Search for the cell housing the specified text and yield its [X, Y] center coordinate. 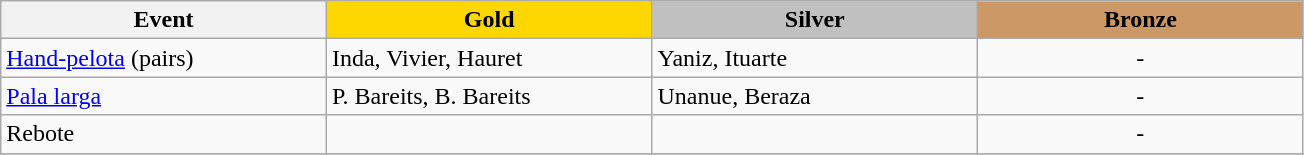
Yaniz, Ituarte [815, 58]
Event [164, 20]
Hand-pelota (pairs) [164, 58]
Inda, Vivier, Hauret [489, 58]
Gold [489, 20]
P. Bareits, B. Bareits [489, 96]
Unanue, Beraza [815, 96]
Rebote [164, 134]
Pala larga [164, 96]
Silver [815, 20]
Bronze [1141, 20]
